Determine the [X, Y] coordinate at the center of the cell enclosing the given text.  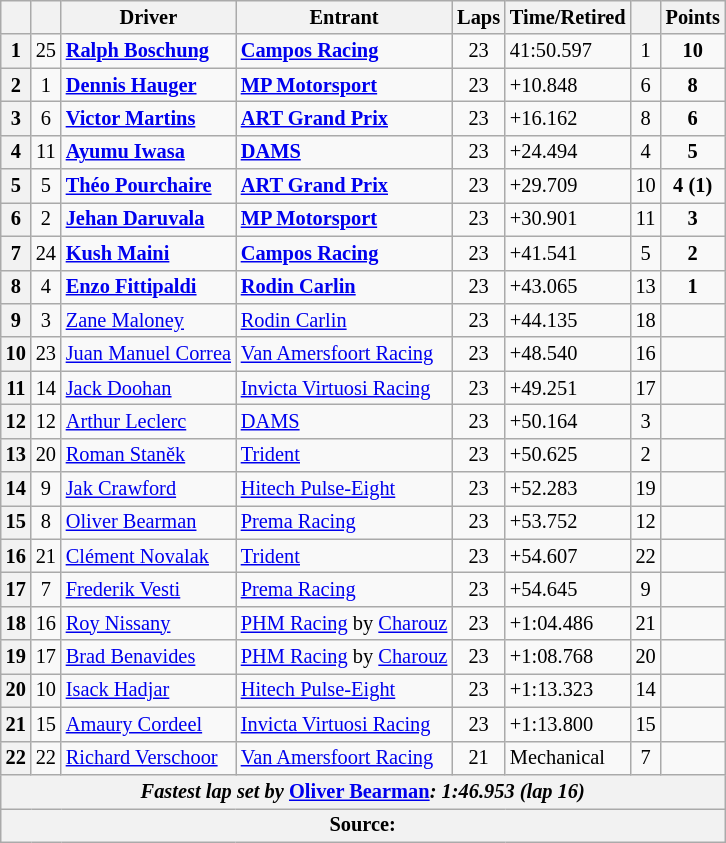
+49.251 [568, 388]
+53.752 [568, 522]
Brad Benavides [148, 657]
+48.540 [568, 354]
24 [46, 253]
Théo Pourchaire [148, 186]
Time/Retired [568, 17]
+24.494 [568, 152]
25 [46, 51]
Richard Verschoor [148, 758]
+30.901 [568, 219]
+50.625 [568, 455]
Mechanical [568, 758]
+54.607 [568, 556]
+44.135 [568, 320]
41:50.597 [568, 51]
Enzo Fittipaldi [148, 287]
Source: [363, 825]
+52.283 [568, 489]
Frederik Vesti [148, 589]
Laps [478, 17]
Fastest lap set by Oliver Bearman: 1:46.953 (lap 16) [363, 791]
4 (1) [693, 186]
Jehan Daruvala [148, 219]
Jack Doohan [148, 388]
+1:13.323 [568, 690]
Clément Novalak [148, 556]
+54.645 [568, 589]
Amaury Cordeel [148, 724]
Victor Martins [148, 118]
Isack Hadjar [148, 690]
Ayumu Iwasa [148, 152]
Jak Crawford [148, 489]
Kush Maini [148, 253]
+43.065 [568, 287]
Zane Maloney [148, 320]
Points [693, 17]
Juan Manuel Correa [148, 354]
Oliver Bearman [148, 522]
+16.162 [568, 118]
Driver [148, 17]
Dennis Hauger [148, 85]
+41.541 [568, 253]
+29.709 [568, 186]
Entrant [344, 17]
+10.848 [568, 85]
Ralph Boschung [148, 51]
Roman Staněk [148, 455]
Arthur Leclerc [148, 421]
+1:08.768 [568, 657]
+1:13.800 [568, 724]
+50.164 [568, 421]
Roy Nissany [148, 623]
+1:04.486 [568, 623]
